Provide the (x, y) coordinate of the cell's center where the given text is located.  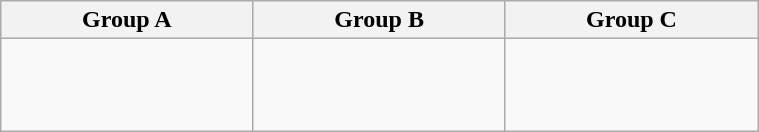
Group C (631, 20)
Group A (127, 20)
Group B (379, 20)
